Extract the [x, y] coordinate from the center of the cell holding the provided text.  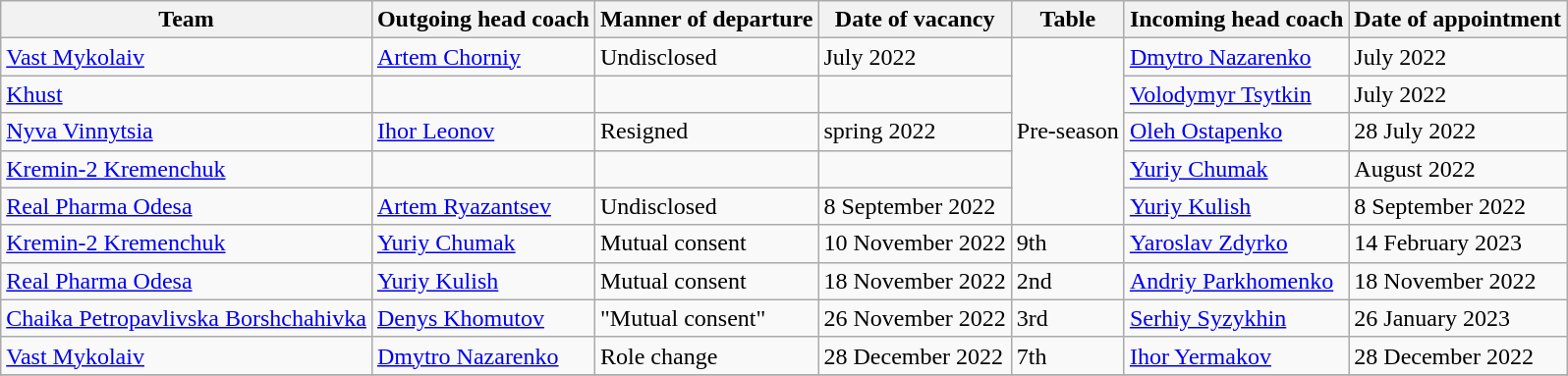
spring 2022 [915, 132]
2nd [1067, 281]
Date of appointment [1458, 20]
28 July 2022 [1458, 132]
Resigned [705, 132]
Andriy Parkhomenko [1236, 281]
Yaroslav Zdyrko [1236, 243]
Ihor Yermakov [1236, 355]
14 February 2023 [1458, 243]
Nyva Vinnytsia [187, 132]
Artem Chorniy [483, 57]
"Mutual consent" [705, 318]
Incoming head coach [1236, 20]
Role change [705, 355]
3rd [1067, 318]
August 2022 [1458, 169]
Serhiy Syzykhin [1236, 318]
Table [1067, 20]
9th [1067, 243]
26 January 2023 [1458, 318]
Outgoing head coach [483, 20]
Oleh Ostapenko [1236, 132]
Khust [187, 94]
Ihor Leonov [483, 132]
Manner of departure [705, 20]
Chaika Petropavlivska Borshchahivka [187, 318]
Volodymyr Tsytkin [1236, 94]
Denys Khomutov [483, 318]
7th [1067, 355]
10 November 2022 [915, 243]
Team [187, 20]
Date of vacancy [915, 20]
Artem Ryazantsev [483, 206]
26 November 2022 [915, 318]
Pre-season [1067, 132]
